Determine the [X, Y] coordinate at the center of the cell enclosing the given text.  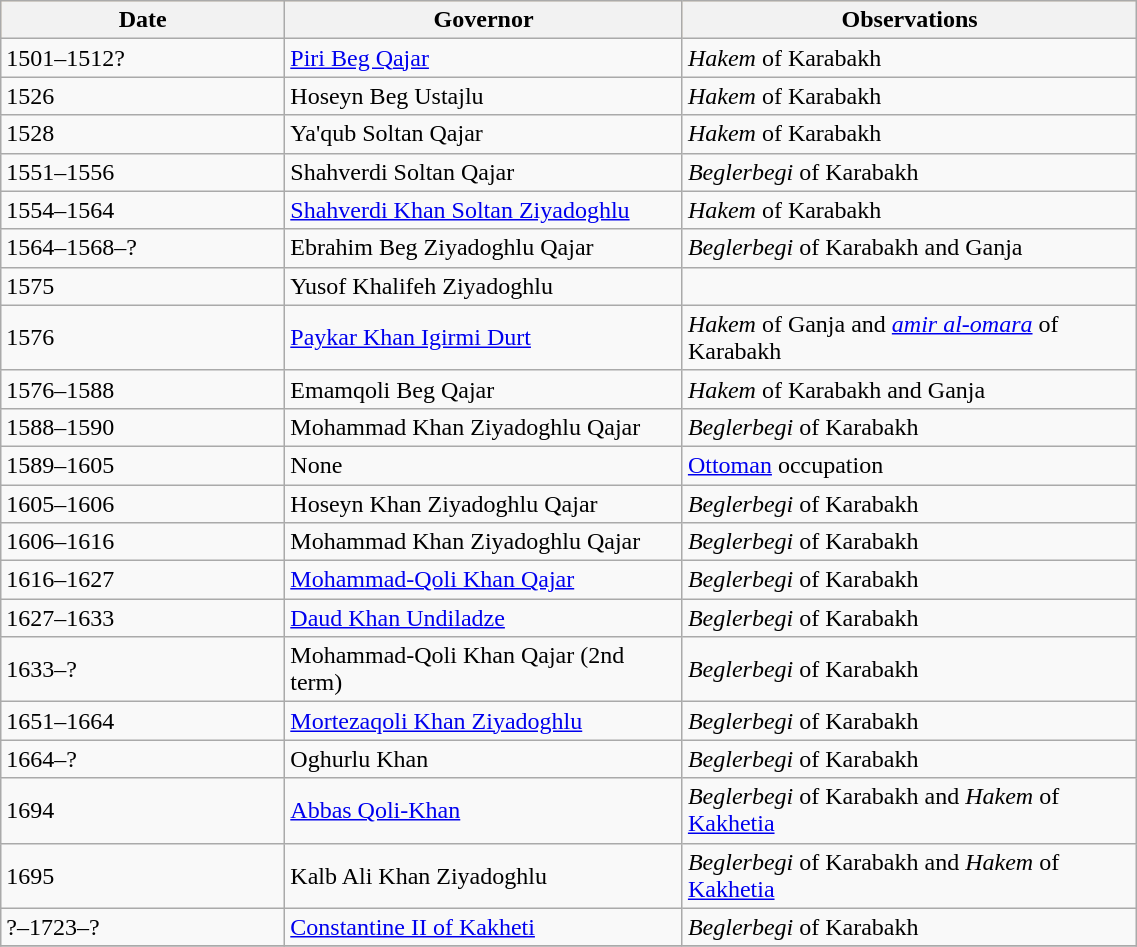
Mohammad-Qoli Khan Qajar (2nd term) [484, 670]
Constantine II of Kakheti [484, 927]
1528 [143, 134]
1589–1605 [143, 465]
Abbas Qoli-Khan [484, 810]
Yusof Khalifeh Ziyadoghlu [484, 286]
Beglerbegi of Karabakh and Ganja [909, 248]
Ya'qub Soltan Qajar [484, 134]
Governor [484, 20]
Kalb Ali Khan Ziyadoghlu [484, 876]
1575 [143, 286]
Shahverdi Khan Soltan Ziyadoghlu [484, 210]
Emamqoli Beg Qajar [484, 389]
1606–1616 [143, 542]
Mortezaqoli Khan Ziyadoghlu [484, 721]
Shahverdi Soltan Qajar [484, 172]
Hoseyn Khan Ziyadoghlu Qajar [484, 503]
Piri Beg Qajar [484, 58]
Mohammad-Qoli Khan Qajar [484, 580]
1564–1568–? [143, 248]
1605–1606 [143, 503]
1588–1590 [143, 427]
1526 [143, 96]
1694 [143, 810]
1633–? [143, 670]
1576–1588 [143, 389]
Daud Khan Undiladze [484, 618]
1576 [143, 338]
Oghurlu Khan [484, 759]
Hoseyn Beg Ustajlu [484, 96]
Observations [909, 20]
1651–1664 [143, 721]
None [484, 465]
1551–1556 [143, 172]
1695 [143, 876]
1554–1564 [143, 210]
Ottoman occupation [909, 465]
Paykar Khan Igirmi Durt [484, 338]
Date [143, 20]
Hakem of Ganja and amir al-omara of Karabakh [909, 338]
?–1723–? [143, 927]
1664–? [143, 759]
1627–1633 [143, 618]
Hakem of Karabakh and Ganja [909, 389]
1616–1627 [143, 580]
Ebrahim Beg Ziyadoghlu Qajar [484, 248]
1501–1512? [143, 58]
